Return the (X, Y) coordinate for the center point of the cell that contains the specified text.  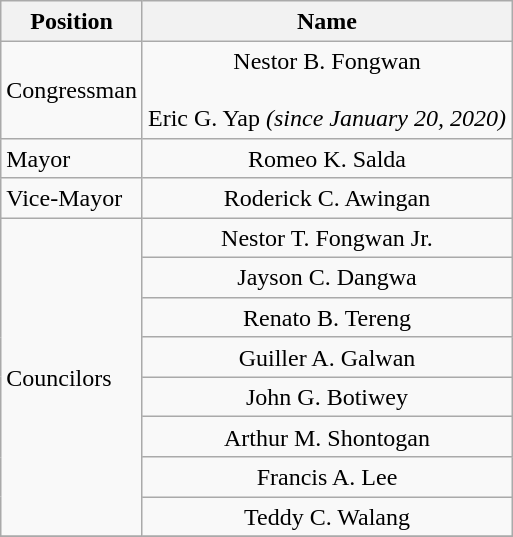
Nestor T. Fongwan Jr. (326, 238)
Francis A. Lee (326, 477)
Congressman (72, 90)
Mayor (72, 158)
Name (326, 21)
Jayson C. Dangwa (326, 278)
Arthur M. Shontogan (326, 437)
John G. Botiwey (326, 397)
Nestor B. FongwanEric G. Yap (since January 20, 2020) (326, 90)
Councilors (72, 378)
Vice-Mayor (72, 198)
Roderick C. Awingan (326, 198)
Renato B. Tereng (326, 317)
Position (72, 21)
Romeo K. Salda (326, 158)
Guiller A. Galwan (326, 357)
Teddy C. Walang (326, 517)
